Identify which cell holds the provided text, then report its (x, y) central coordinate. 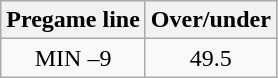
Pregame line (74, 20)
49.5 (210, 58)
MIN –9 (74, 58)
Over/under (210, 20)
